Search for the cell housing the specified text and yield its [x, y] center coordinate. 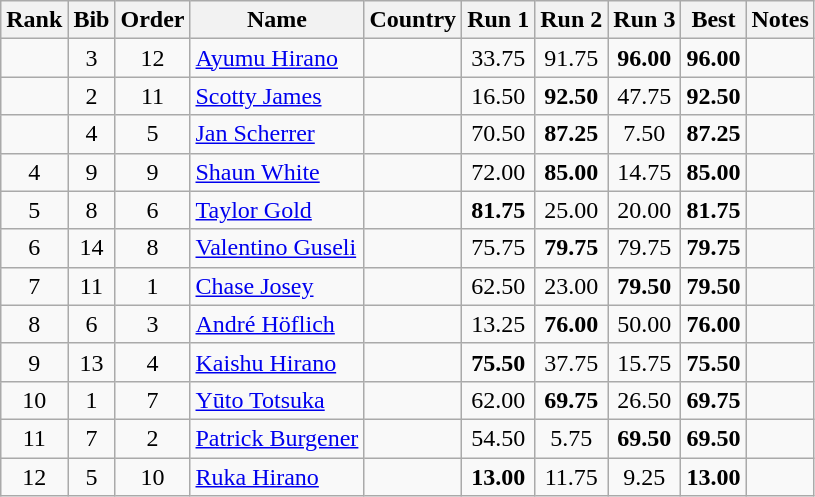
72.00 [498, 172]
Chase Josey [277, 286]
20.00 [644, 210]
7.50 [644, 134]
14.75 [644, 172]
Run 2 [572, 20]
13 [92, 362]
Ayumu Hirano [277, 58]
Country [413, 20]
Valentino Guseli [277, 248]
50.00 [644, 324]
16.50 [498, 96]
Bib [92, 20]
Ruka Hirano [277, 477]
Patrick Burgener [277, 438]
37.75 [572, 362]
Best [714, 20]
Run 1 [498, 20]
14 [92, 248]
5.75 [572, 438]
62.50 [498, 286]
Rank [34, 20]
André Höflich [277, 324]
26.50 [644, 400]
62.00 [498, 400]
33.75 [498, 58]
9.25 [644, 477]
91.75 [572, 58]
75.75 [498, 248]
Scotty James [277, 96]
Taylor Gold [277, 210]
25.00 [572, 210]
11.75 [572, 477]
Name [277, 20]
Jan Scherrer [277, 134]
15.75 [644, 362]
Shaun White [277, 172]
Order [152, 20]
13.25 [498, 324]
47.75 [644, 96]
Kaishu Hirano [277, 362]
70.50 [498, 134]
Run 3 [644, 20]
54.50 [498, 438]
Yūto Totsuka [277, 400]
Notes [780, 20]
23.00 [572, 286]
